Detect which cell encompasses the target text, then output its (x, y) center coordinate. 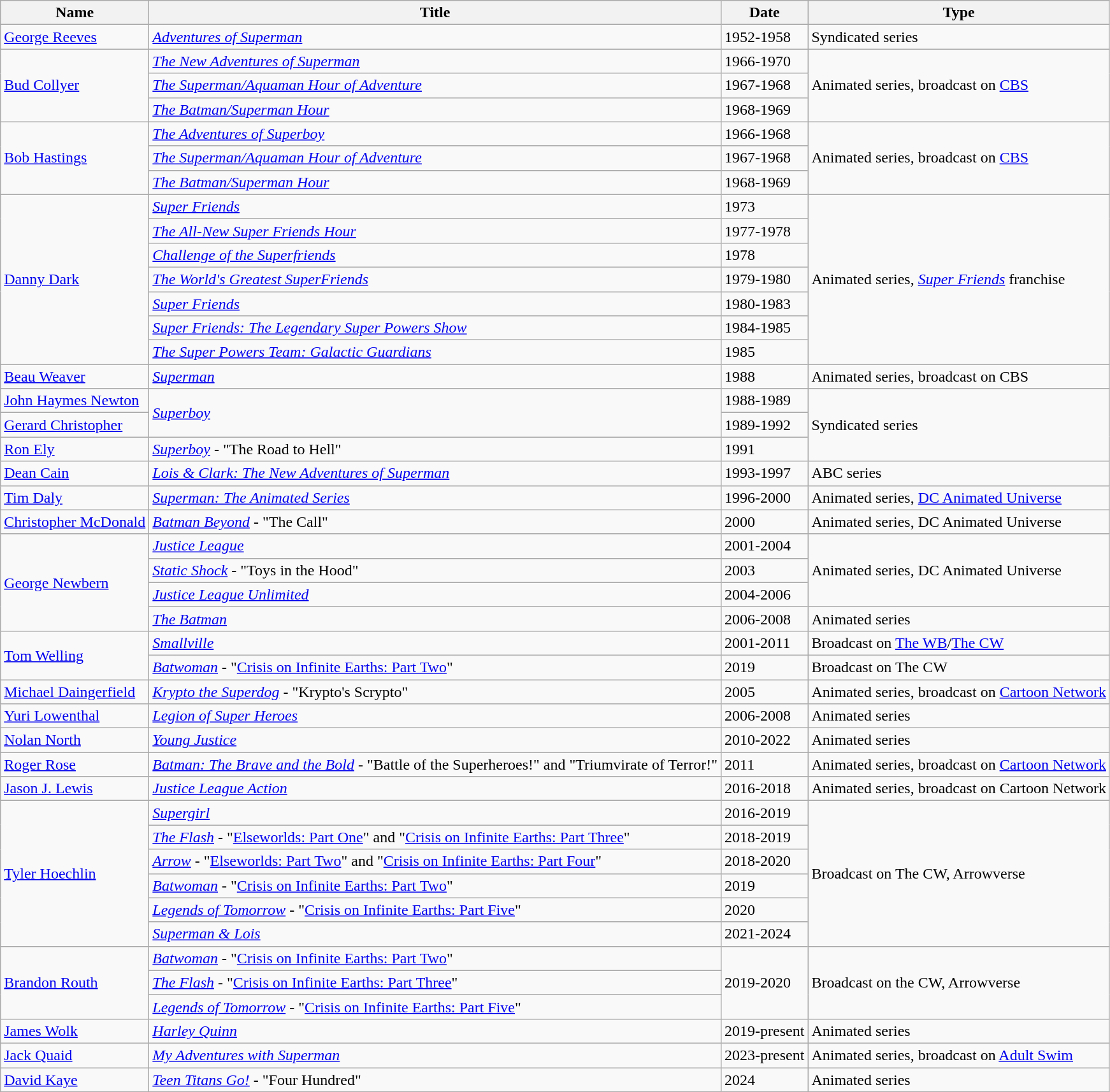
Legion of Super Heroes (435, 716)
Brandon Routh (75, 982)
The World's Greatest SuperFriends (435, 279)
1988-1989 (764, 401)
The Batman (435, 619)
1978 (764, 255)
2016-2018 (764, 789)
1979-1980 (764, 279)
Krypto the Superdog - "Krypto's Scrypto" (435, 691)
Broadcast on The WB/The CW (959, 643)
Tim Daly (75, 498)
1952-1958 (764, 37)
Superman (435, 377)
2005 (764, 691)
Harley Quinn (435, 1031)
Justice League Action (435, 789)
2018-2020 (764, 861)
Danny Dark (75, 279)
1977-1978 (764, 231)
Christopher McDonald (75, 522)
2020 (764, 910)
Superman & Lois (435, 934)
Tom Welling (75, 655)
Batman Beyond - "The Call" (435, 522)
2021-2024 (764, 934)
Name (75, 13)
Date (764, 13)
ABC series (959, 473)
Nolan North (75, 740)
George Newbern (75, 582)
Super Friends: The Legendary Super Powers Show (435, 328)
Tyler Hoechlin (75, 873)
2023-present (764, 1055)
The Flash - "Crisis on Infinite Earths: Part Three" (435, 982)
Broadcast on the CW, Arrowverse (959, 982)
2024 (764, 1080)
1988 (764, 377)
Animated series, broadcast on Adult Swim (959, 1055)
Adventures of Superman (435, 37)
Jason J. Lewis (75, 789)
1996-2000 (764, 498)
Smallville (435, 643)
Lois & Clark: The New Adventures of Superman (435, 473)
Static Shock - "Toys in the Hood" (435, 570)
2010-2022 (764, 740)
2001-2011 (764, 643)
Beau Weaver (75, 377)
Bob Hastings (75, 158)
1991 (764, 449)
Title (435, 13)
1984-1985 (764, 328)
2000 (764, 522)
2003 (764, 570)
Superman: The Animated Series (435, 498)
The Super Powers Team: Galactic Guardians (435, 352)
Justice League Unlimited (435, 594)
Michael Daingerfield (75, 691)
Jack Quaid (75, 1055)
2001-2004 (764, 546)
My Adventures with Superman (435, 1055)
2016-2019 (764, 813)
Gerard Christopher (75, 425)
1985 (764, 352)
Animated series, Super Friends franchise (959, 279)
Ron Ely (75, 449)
2019-2020 (764, 982)
Batman: The Brave and the Bold - "Battle of the Superheroes!" and "Triumvirate of Terror!" (435, 765)
Superboy (435, 413)
George Reeves (75, 37)
2018-2019 (764, 837)
1993-1997 (764, 473)
2019-present (764, 1031)
Arrow - "Elseworlds: Part Two" and "Crisis on Infinite Earths: Part Four" (435, 861)
Roger Rose (75, 765)
Type (959, 13)
Teen Titans Go! - "Four Hundred" (435, 1080)
1966-1970 (764, 61)
Yuri Lowenthal (75, 716)
1966-1968 (764, 134)
The All-New Super Friends Hour (435, 231)
Supergirl (435, 813)
Young Justice (435, 740)
Broadcast on The CW (959, 667)
The Flash - "Elseworlds: Part One" and "Crisis on Infinite Earths: Part Three" (435, 837)
1980-1983 (764, 304)
Superboy - "The Road to Hell" (435, 449)
1989-1992 (764, 425)
John Haymes Newton (75, 401)
Justice League (435, 546)
The New Adventures of Superman (435, 61)
The Adventures of Superboy (435, 134)
Challenge of the Superfriends (435, 255)
David Kaye (75, 1080)
James Wolk (75, 1031)
1973 (764, 206)
Dean Cain (75, 473)
Bud Collyer (75, 85)
Broadcast on The CW, Arrowverse (959, 873)
2004-2006 (764, 594)
2011 (764, 765)
